Extract the (X, Y) coordinate from the center of the cell holding the provided text.  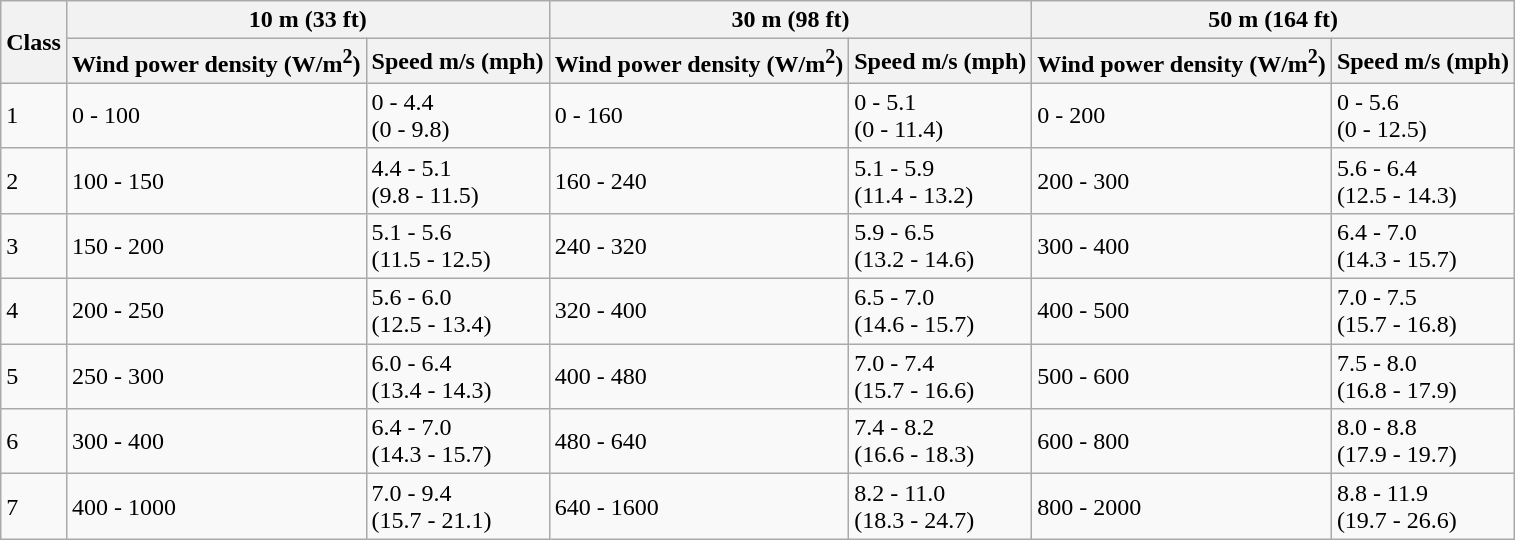
640 - 1600 (699, 506)
7.0 - 9.4(15.7 - 21.1) (458, 506)
3 (34, 246)
6.0 - 6.4(13.4 - 14.3) (458, 376)
5.6 - 6.0(12.5 - 13.4) (458, 312)
50 m (164 ft) (1274, 20)
4 (34, 312)
0 - 4.4(0 - 9.8) (458, 116)
100 - 150 (216, 180)
2 (34, 180)
5.1 - 5.9(11.4 - 13.2) (940, 180)
0 - 100 (216, 116)
6 (34, 442)
7.5 - 8.0(16.8 - 17.9) (1422, 376)
160 - 240 (699, 180)
8.2 - 11.0(18.3 - 24.7) (940, 506)
8.0 - 8.8(17.9 - 19.7) (1422, 442)
Class (34, 42)
240 - 320 (699, 246)
6.5 - 7.0(14.6 - 15.7) (940, 312)
200 - 250 (216, 312)
800 - 2000 (1182, 506)
1 (34, 116)
150 - 200 (216, 246)
10 m (33 ft) (308, 20)
5 (34, 376)
320 - 400 (699, 312)
250 - 300 (216, 376)
600 - 800 (1182, 442)
0 - 160 (699, 116)
7 (34, 506)
4.4 - 5.1(9.8 - 11.5) (458, 180)
5.9 - 6.5(13.2 - 14.6) (940, 246)
7.0 - 7.4(15.7 - 16.6) (940, 376)
5.1 - 5.6(11.5 - 12.5) (458, 246)
500 - 600 (1182, 376)
7.4 - 8.2(16.6 - 18.3) (940, 442)
400 - 500 (1182, 312)
0 - 5.6(0 - 12.5) (1422, 116)
400 - 480 (699, 376)
480 - 640 (699, 442)
30 m (98 ft) (790, 20)
0 - 5.1(0 - 11.4) (940, 116)
5.6 - 6.4(12.5 - 14.3) (1422, 180)
8.8 - 11.9(19.7 - 26.6) (1422, 506)
200 - 300 (1182, 180)
0 - 200 (1182, 116)
7.0 - 7.5(15.7 - 16.8) (1422, 312)
400 - 1000 (216, 506)
